Output the [x, y] coordinate of the center of the cell containing the given text.  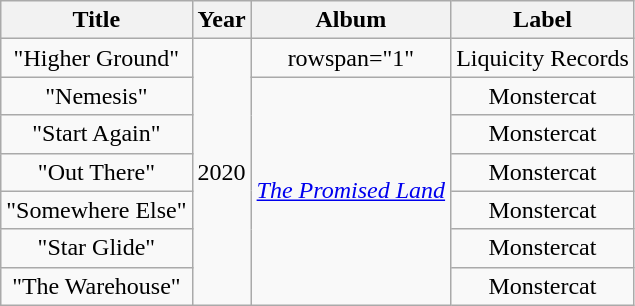
"Out There" [96, 172]
"Star Glide" [96, 248]
rowspan="1" [351, 58]
"The Warehouse" [96, 286]
Liquicity Records [543, 58]
The Promised Land [351, 191]
"Higher Ground" [96, 58]
Album [351, 20]
"Start Again" [96, 134]
Label [543, 20]
"Nemesis" [96, 96]
Year [222, 20]
"Somewhere Else" [96, 210]
Title [96, 20]
2020 [222, 172]
